Provide the (X, Y) coordinate of the cell's center where the given text is located.  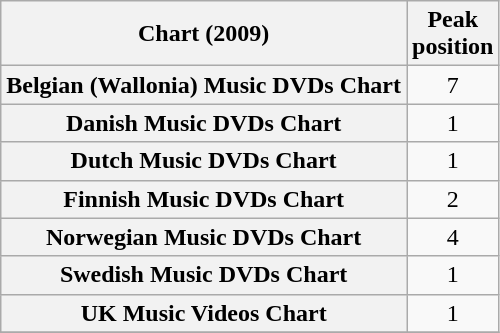
7 (452, 85)
UK Music Videos Chart (204, 313)
Dutch Music DVDs Chart (204, 161)
Danish Music DVDs Chart (204, 123)
Swedish Music DVDs Chart (204, 275)
Finnish Music DVDs Chart (204, 199)
Peakposition (452, 34)
Chart (2009) (204, 34)
Belgian (Wallonia) Music DVDs Chart (204, 85)
4 (452, 237)
2 (452, 199)
Norwegian Music DVDs Chart (204, 237)
